Provide the (x, y) coordinate of the cell's center where the given text is located.  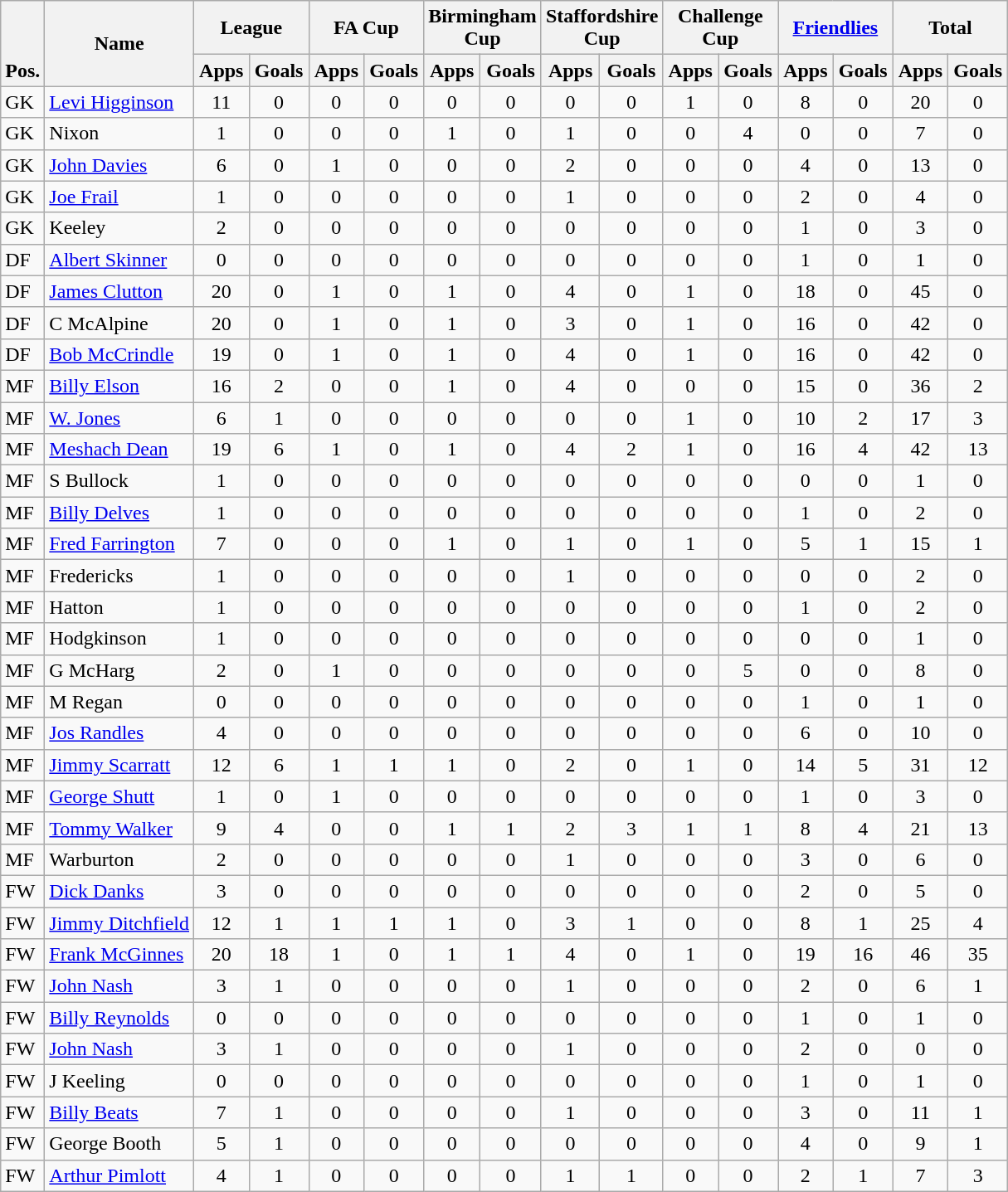
Hodgkinson (119, 639)
Joe Frail (119, 197)
Albert Skinner (119, 260)
45 (921, 291)
Birmingham Cup (483, 28)
Staffordshire Cup (602, 28)
M Regan (119, 702)
14 (806, 765)
Total (951, 28)
C McAlpine (119, 323)
John Davies (119, 165)
Billy Delves (119, 513)
Fredericks (119, 576)
Jimmy Scarratt (119, 765)
36 (921, 386)
James Clutton (119, 291)
W. Jones (119, 417)
Friendlies (836, 28)
Name (119, 43)
Pos. (23, 43)
S Bullock (119, 481)
Meshach Dean (119, 450)
31 (921, 765)
35 (978, 955)
FA Cup (367, 28)
Bob McCrindle (119, 354)
Tommy Walker (119, 828)
Frank McGinnes (119, 955)
Jimmy Ditchfield (119, 923)
Keeley (119, 228)
Hatton (119, 607)
J Keeling (119, 1081)
Dick Danks (119, 891)
Challenge Cup (720, 28)
Fred Farrington (119, 544)
George Booth (119, 1144)
Levi Higginson (119, 102)
Billy Reynolds (119, 1018)
Billy Elson (119, 386)
G McHarg (119, 670)
Billy Beats (119, 1112)
46 (921, 955)
25 (921, 923)
17 (921, 417)
21 (921, 828)
Nixon (119, 134)
Warburton (119, 859)
Jos Randles (119, 733)
League (252, 28)
George Shutt (119, 796)
Arthur Pimlott (119, 1175)
